Detect which cell encompasses the target text, then output its (x, y) center coordinate. 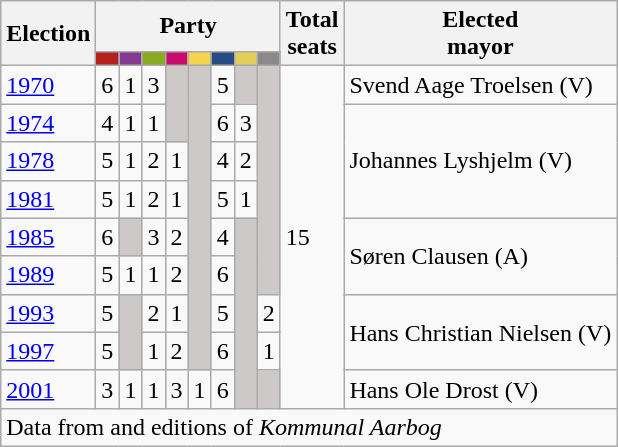
1974 (48, 123)
1978 (48, 161)
Data from and editions of Kommunal Aarbog (309, 427)
1981 (48, 199)
Hans Christian Nielsen (V) (480, 332)
1970 (48, 85)
1985 (48, 237)
Party (188, 26)
Election (48, 34)
Hans Ole Drost (V) (480, 389)
Svend Aage Troelsen (V) (480, 85)
Søren Clausen (A) (480, 256)
2001 (48, 389)
1997 (48, 351)
1989 (48, 275)
15 (312, 238)
1993 (48, 313)
Johannes Lyshjelm (V) (480, 161)
Electedmayor (480, 34)
Totalseats (312, 34)
